Return the [x, y] coordinate for the center point of the cell that contains the specified text.  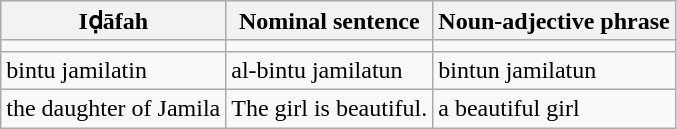
Nominal sentence [330, 21]
bintun jamilatun [554, 70]
bintu jamilatin [114, 70]
al-bintu jamilatun [330, 70]
Noun-adjective phrase [554, 21]
Iḍāfah [114, 21]
the daughter of Jamila [114, 108]
a beautiful girl [554, 108]
The girl is beautiful. [330, 108]
